Identify which cell holds the provided text, then report its [X, Y] central coordinate. 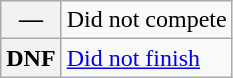
Did not finish [146, 58]
— [31, 20]
DNF [31, 58]
Did not compete [146, 20]
